Provide the (x, y) coordinate of the cell's center where the given text is located.  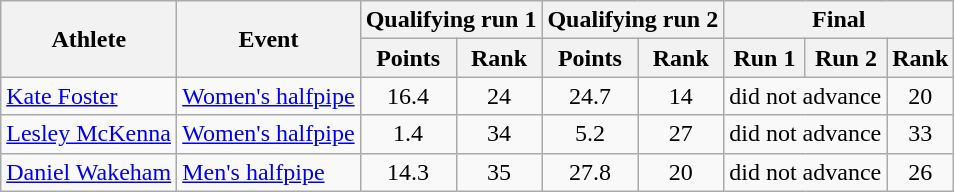
Lesley McKenna (89, 134)
34 (499, 134)
24 (499, 96)
26 (920, 172)
27.8 (590, 172)
Event (268, 39)
16.4 (408, 96)
Qualifying run 1 (451, 20)
Kate Foster (89, 96)
27 (681, 134)
Men's halfpipe (268, 172)
Qualifying run 2 (633, 20)
Run 2 (846, 58)
33 (920, 134)
5.2 (590, 134)
14 (681, 96)
1.4 (408, 134)
Run 1 (764, 58)
35 (499, 172)
24.7 (590, 96)
Final (839, 20)
Daniel Wakeham (89, 172)
14.3 (408, 172)
Athlete (89, 39)
